Extract the [X, Y] coordinate from the center of the cell holding the provided text.  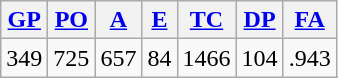
104 [260, 58]
725 [72, 58]
PO [72, 20]
1466 [206, 58]
E [160, 20]
.943 [310, 58]
84 [160, 58]
349 [24, 58]
A [118, 20]
DP [260, 20]
TC [206, 20]
GP [24, 20]
657 [118, 58]
FA [310, 20]
